Return the [X, Y] coordinate for the center point of the cell that contains the specified text.  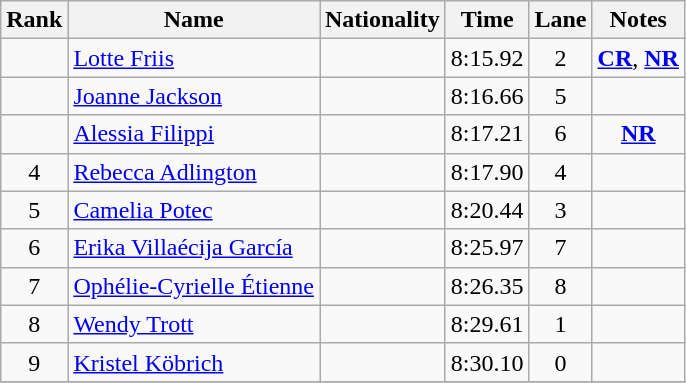
Rebecca Adlington [194, 172]
Notes [638, 20]
8:17.21 [487, 134]
2 [560, 58]
1 [560, 324]
Camelia Potec [194, 210]
8:16.66 [487, 96]
9 [34, 362]
8:26.35 [487, 286]
8:15.92 [487, 58]
8:25.97 [487, 248]
Erika Villaécija García [194, 248]
8:17.90 [487, 172]
Joanne Jackson [194, 96]
8:20.44 [487, 210]
8:29.61 [487, 324]
NR [638, 134]
Name [194, 20]
3 [560, 210]
Wendy Trott [194, 324]
Lane [560, 20]
Ophélie-Cyrielle Étienne [194, 286]
Kristel Köbrich [194, 362]
Nationality [383, 20]
Lotte Friis [194, 58]
8:30.10 [487, 362]
CR, NR [638, 58]
Alessia Filippi [194, 134]
0 [560, 362]
Rank [34, 20]
Time [487, 20]
